Output the [X, Y] coordinate of the center of the cell containing the given text.  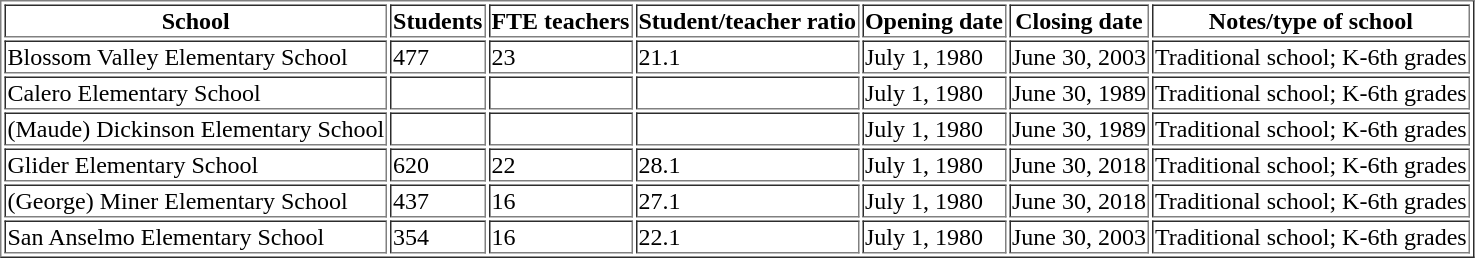
22 [560, 164]
Notes/type of school [1311, 20]
27.1 [747, 200]
Student/teacher ratio [747, 20]
School [196, 20]
477 [438, 56]
(George) Miner Elementary School [196, 200]
22.1 [747, 236]
28.1 [747, 164]
437 [438, 200]
Glider Elementary School [196, 164]
Calero Elementary School [196, 92]
Opening date [934, 20]
23 [560, 56]
21.1 [747, 56]
354 [438, 236]
Students [438, 20]
620 [438, 164]
Closing date [1079, 20]
Blossom Valley Elementary School [196, 56]
FTE teachers [560, 20]
(Maude) Dickinson Elementary School [196, 128]
San Anselmo Elementary School [196, 236]
